Find where the given text appears and provide that cell's center as [x, y] coordinate. 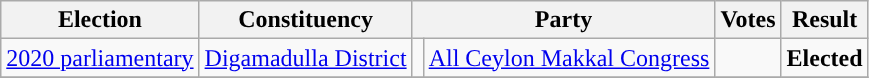
Result [824, 20]
2020 parliamentary [100, 58]
Digamadulla District [306, 58]
All Ceylon Makkal Congress [569, 58]
Election [100, 20]
Constituency [306, 20]
Party [564, 20]
Elected [824, 58]
Votes [748, 20]
